Identify which cell holds the provided text, then report its (X, Y) central coordinate. 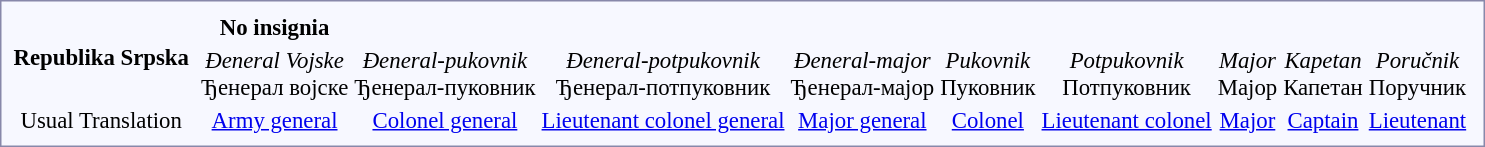
PukovnikПуковник (988, 74)
Major general (862, 120)
Major (1247, 120)
Captain (1324, 120)
Republika Srpska (101, 57)
Đeneral-majorЂенерал-мајор (862, 74)
MajorМајор (1247, 74)
Usual Translation (101, 120)
Đeneral VojskeЂенерал војске (274, 74)
PotpukovnikПотпуковник (1126, 74)
Colonel general (445, 120)
No insignia (274, 27)
Colonel (988, 120)
Lieutenant colonel (1126, 120)
Lieutenant (1417, 120)
KapetanКапетан (1324, 74)
Army general (274, 120)
Lieutenant colonel general (663, 120)
Đeneral-pukovnikЂенерал-пуковник (445, 74)
Đeneral-potpukovnikЂенерал-потпуковник (663, 74)
PoručnikПоручник (1417, 74)
